Detect which cell encompasses the target text, then output its (x, y) center coordinate. 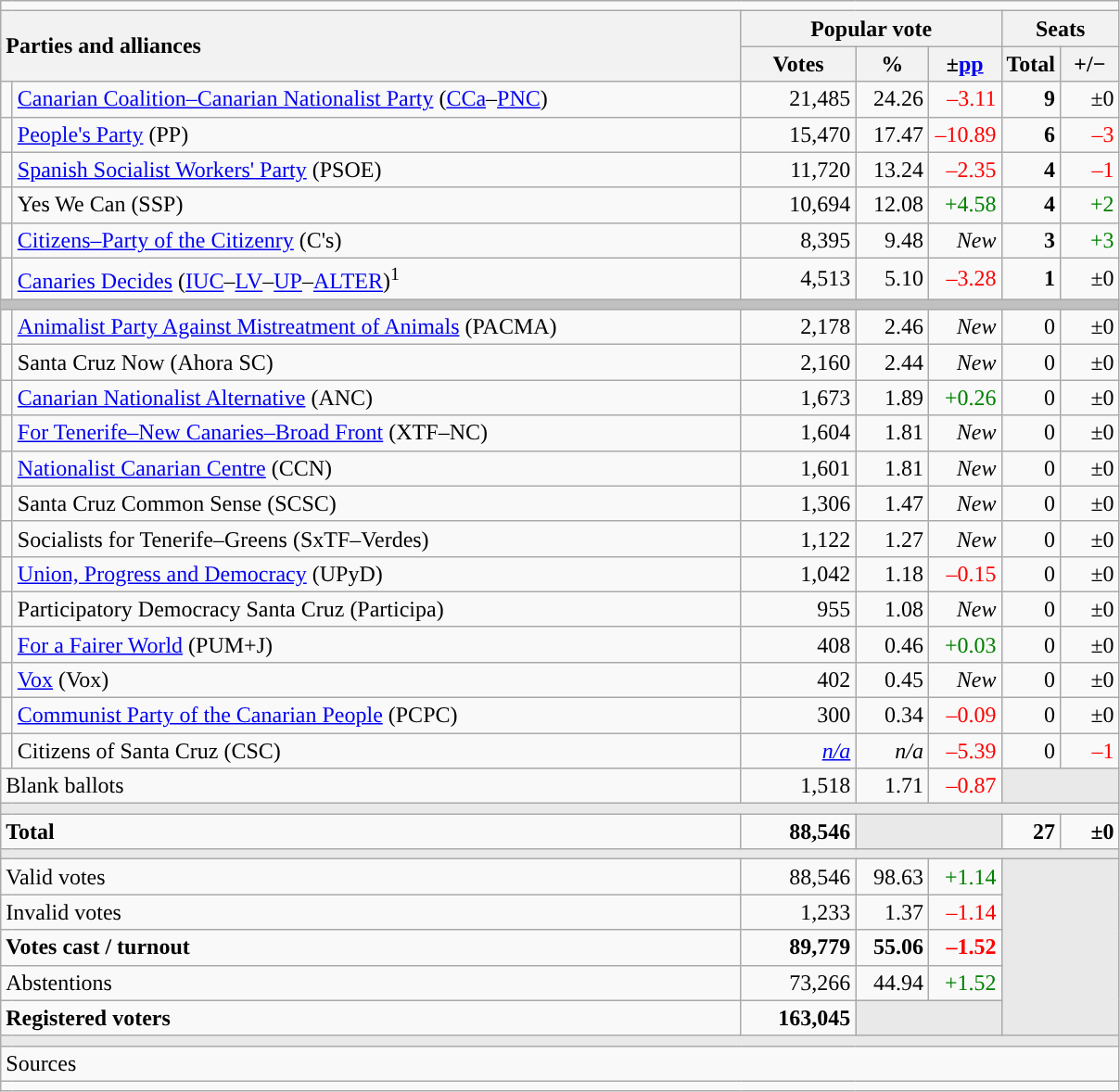
2,178 (798, 327)
Votes cast / turnout (371, 947)
1.89 (892, 398)
300 (798, 716)
Votes (798, 64)
1,518 (798, 786)
15,470 (798, 134)
1 (1031, 278)
Union, Progress and Democracy (UPyD) (376, 574)
27 (1031, 832)
Registered voters (371, 1018)
–3 (1090, 134)
163,045 (798, 1018)
1,604 (798, 433)
Valid votes (371, 877)
+3 (1090, 240)
3 (1031, 240)
2.46 (892, 327)
±pp (964, 64)
–5.39 (964, 751)
5.10 (892, 278)
Spanish Socialist Workers' Party (PSOE) (376, 170)
24.26 (892, 99)
44.94 (892, 983)
–1.14 (964, 912)
–0.09 (964, 716)
Sources (560, 1063)
Santa Cruz Common Sense (SCSC) (376, 503)
Animalist Party Against Mistreatment of Animals (PACMA) (376, 327)
Invalid votes (371, 912)
1.18 (892, 574)
1,306 (798, 503)
Vox (Vox) (376, 679)
Blank ballots (371, 786)
+4.58 (964, 205)
98.63 (892, 877)
1.47 (892, 503)
Canarian Coalition–Canarian Nationalist Party (CCa–PNC) (376, 99)
Socialists for Tenerife–Greens (SxTF–Verdes) (376, 539)
1,233 (798, 912)
Parties and alliances (371, 46)
9.48 (892, 240)
For a Fairer World (PUM+J) (376, 644)
408 (798, 644)
1.27 (892, 539)
1,122 (798, 539)
17.47 (892, 134)
+0.26 (964, 398)
4,513 (798, 278)
Seats (1061, 29)
–1.52 (964, 947)
21,485 (798, 99)
–3.28 (964, 278)
Abstentions (371, 983)
+1.52 (964, 983)
+0.03 (964, 644)
11,720 (798, 170)
Participatory Democracy Santa Cruz (Participa) (376, 609)
People's Party (PP) (376, 134)
955 (798, 609)
0.46 (892, 644)
–10.89 (964, 134)
0.45 (892, 679)
Citizens–Party of the Citizenry (C's) (376, 240)
–2.35 (964, 170)
13.24 (892, 170)
For Tenerife–New Canaries–Broad Front (XTF–NC) (376, 433)
73,266 (798, 983)
Citizens of Santa Cruz (CSC) (376, 751)
89,779 (798, 947)
1,601 (798, 468)
0.34 (892, 716)
Nationalist Canarian Centre (CCN) (376, 468)
2,160 (798, 362)
–0.15 (964, 574)
402 (798, 679)
Santa Cruz Now (Ahora SC) (376, 362)
Yes We Can (SSP) (376, 205)
2.44 (892, 362)
9 (1031, 99)
–0.87 (964, 786)
1.71 (892, 786)
+2 (1090, 205)
% (892, 64)
1,042 (798, 574)
10,694 (798, 205)
8,395 (798, 240)
55.06 (892, 947)
6 (1031, 134)
Popular vote (872, 29)
1.08 (892, 609)
–3.11 (964, 99)
+1.14 (964, 877)
1,673 (798, 398)
Canaries Decides (IUC–LV–UP–ALTER)1 (376, 278)
Canarian Nationalist Alternative (ANC) (376, 398)
12.08 (892, 205)
+/− (1090, 64)
Communist Party of the Canarian People (PCPC) (376, 716)
1.37 (892, 912)
